Search for the cell housing the specified text and yield its [x, y] center coordinate. 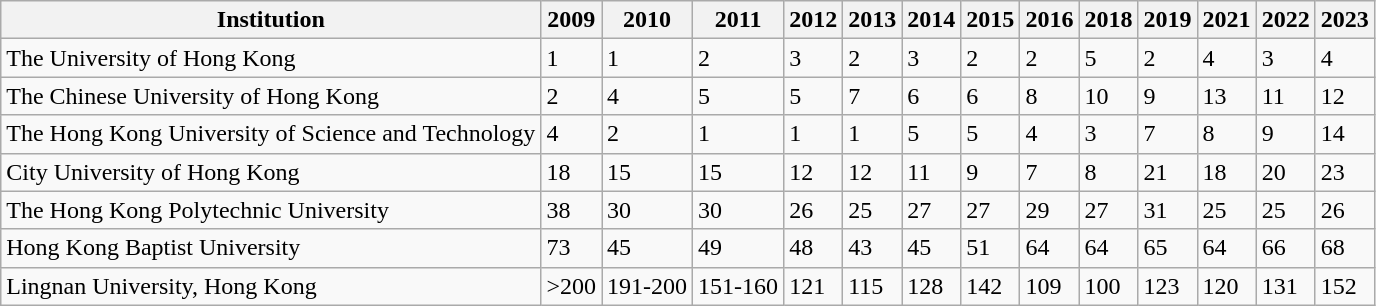
The Hong Kong Polytechnic University [271, 210]
2014 [932, 20]
Lingnan University, Hong Kong [271, 286]
2009 [572, 20]
100 [1108, 286]
2015 [990, 20]
The Hong Kong University of Science and Technology [271, 134]
10 [1108, 96]
38 [572, 210]
20 [1286, 172]
128 [932, 286]
2011 [738, 20]
21 [1168, 172]
23 [1344, 172]
Hong Kong Baptist University [271, 248]
51 [990, 248]
49 [738, 248]
2022 [1286, 20]
68 [1344, 248]
109 [1050, 286]
131 [1286, 286]
The University of Hong Kong [271, 58]
43 [872, 248]
115 [872, 286]
48 [814, 248]
City University of Hong Kong [271, 172]
2019 [1168, 20]
13 [1226, 96]
142 [990, 286]
2021 [1226, 20]
120 [1226, 286]
2023 [1344, 20]
123 [1168, 286]
The Chinese University of Hong Kong [271, 96]
2018 [1108, 20]
73 [572, 248]
2012 [814, 20]
29 [1050, 210]
2013 [872, 20]
2016 [1050, 20]
66 [1286, 248]
14 [1344, 134]
152 [1344, 286]
151-160 [738, 286]
65 [1168, 248]
191-200 [648, 286]
Institution [271, 20]
>200 [572, 286]
31 [1168, 210]
2010 [648, 20]
121 [814, 286]
